Extract the (x, y) coordinate from the center of the cell holding the provided text.  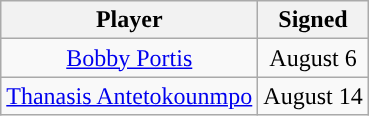
Player (130, 20)
August 14 (313, 96)
Signed (313, 20)
Bobby Portis (130, 58)
Thanasis Antetokounmpo (130, 96)
August 6 (313, 58)
